Pinpoint the cell where the given text exists, returning its (x, y) midpoint coordinate. 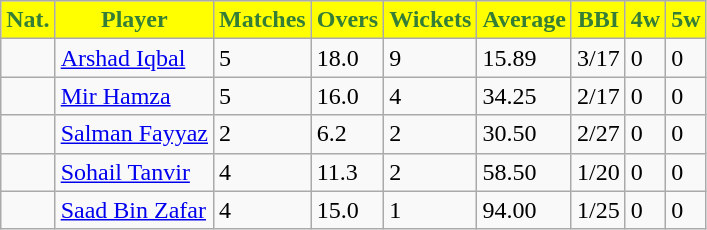
30.50 (524, 134)
9 (430, 58)
5w (686, 20)
Nat. (28, 20)
BBI (598, 20)
2/27 (598, 134)
3/17 (598, 58)
1/25 (598, 210)
15.0 (347, 210)
Matches (263, 20)
16.0 (347, 96)
Saad Bin Zafar (134, 210)
1/20 (598, 172)
Average (524, 20)
94.00 (524, 210)
Wickets (430, 20)
11.3 (347, 172)
1 (430, 210)
34.25 (524, 96)
58.50 (524, 172)
Overs (347, 20)
Mir Hamza (134, 96)
Salman Fayyaz (134, 134)
2/17 (598, 96)
Arshad Iqbal (134, 58)
Player (134, 20)
Sohail Tanvir (134, 172)
18.0 (347, 58)
15.89 (524, 58)
4w (645, 20)
6.2 (347, 134)
